Pinpoint the cell where the given text exists, returning its (X, Y) midpoint coordinate. 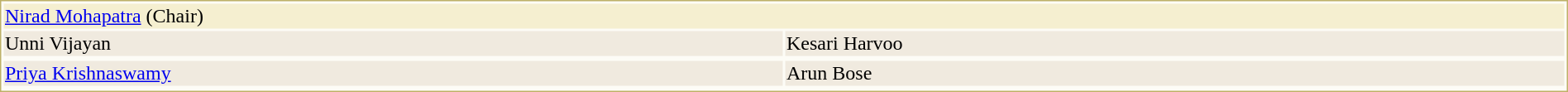
Kesari Harvoo (1175, 44)
Priya Krishnaswamy (393, 74)
Arun Bose (1175, 74)
Unni Vijayan (393, 44)
Nirad Mohapatra (Chair) (784, 16)
